Return the [X, Y] coordinate for the center point of the cell that contains the specified text.  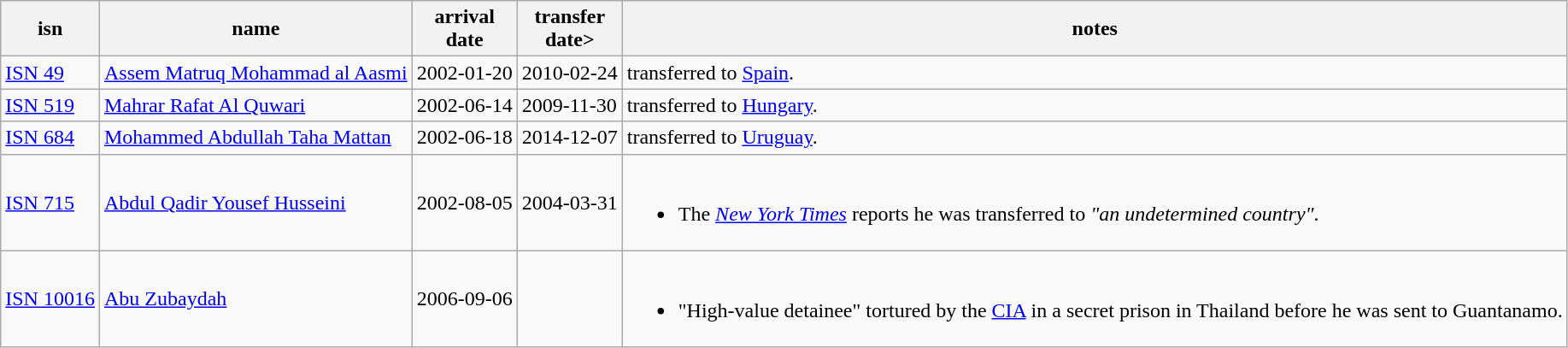
ISN 684 [50, 138]
2014-12-07 [569, 138]
transferred to Hungary. [1095, 105]
Mohammed Abdullah Taha Mattan [255, 138]
Abdul Qadir Yousef Husseini [255, 202]
transferdate> [569, 29]
ISN 715 [50, 202]
isn [50, 29]
2004-03-31 [569, 202]
2006-09-06 [465, 299]
Assem Matruq Mohammad al Aasmi [255, 73]
notes [1095, 29]
ISN 10016 [50, 299]
2002-08-05 [465, 202]
Mahrar Rafat Al Quwari [255, 105]
2010-02-24 [569, 73]
2002-06-18 [465, 138]
ISN 519 [50, 105]
2009-11-30 [569, 105]
transferred to Uruguay. [1095, 138]
Abu Zubaydah [255, 299]
ISN 49 [50, 73]
2002-06-14 [465, 105]
The New York Times reports he was transferred to "an undetermined country". [1095, 202]
transferred to Spain. [1095, 73]
arrivaldate [465, 29]
name [255, 29]
"High-value detainee" tortured by the CIA in a secret prison in Thailand before he was sent to Guantanamo. [1095, 299]
2002-01-20 [465, 73]
